Pinpoint the cell where the given text exists, returning its [x, y] midpoint coordinate. 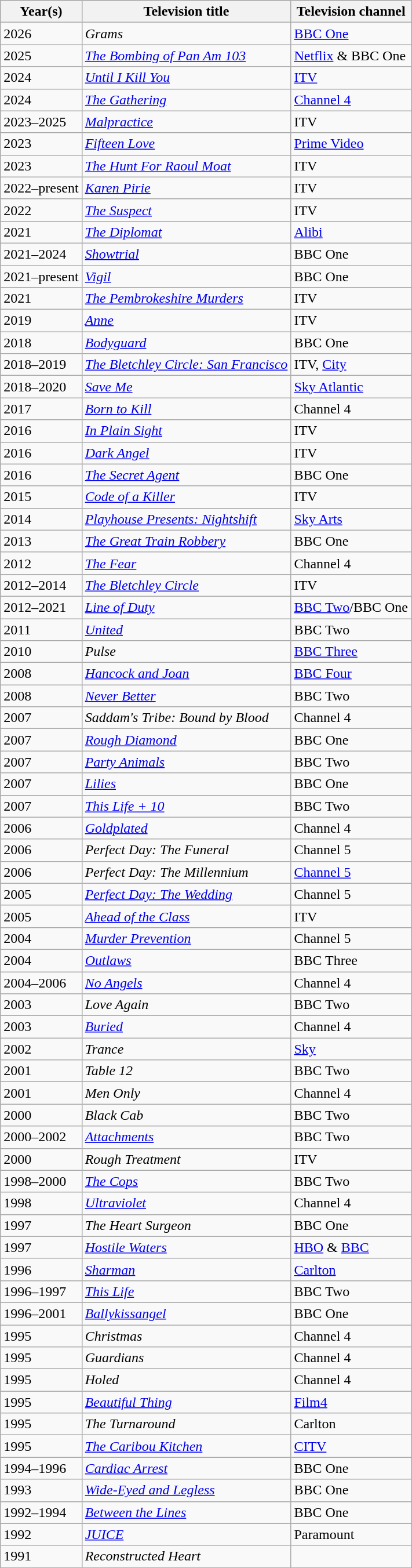
1998–2000 [41, 1181]
No Angels [187, 983]
The Secret Agent [187, 475]
The Heart Surgeon [187, 1225]
The Suspect [187, 210]
Year(s) [41, 12]
1992–1994 [41, 1512]
The Hunt For Raoul Moat [187, 166]
1994–1996 [41, 1468]
Playhouse Presents: Nightshift [187, 519]
Reconstructed Heart [187, 1556]
The Fear [187, 563]
Perfect Day: The Millennium [187, 872]
Save Me [187, 387]
Wide-Eyed and Legless [187, 1490]
2000–2002 [41, 1137]
Sky Arts [351, 519]
Hancock and Joan [187, 674]
2018–2019 [41, 365]
2014 [41, 519]
ITV, City [351, 365]
Murder Prevention [187, 938]
Television title [187, 12]
2004–2006 [41, 983]
1993 [41, 1490]
Beautiful Thing [187, 1402]
1996–2001 [41, 1313]
Sky [351, 1049]
The Great Train Robbery [187, 541]
2021–2024 [41, 254]
Perfect Day: The Funeral [187, 850]
Ahead of the Class [187, 916]
Love Again [187, 1005]
Holed [187, 1380]
Perfect Day: The Wedding [187, 894]
Grams [187, 34]
2011 [41, 629]
1991 [41, 1556]
Never Better [187, 696]
Sky Atlantic [351, 387]
Guardians [187, 1358]
2022–present [41, 188]
The Cops [187, 1181]
Netflix & BBC One [351, 56]
HBO & BBC [351, 1247]
Paramount [351, 1534]
The Turnaround [187, 1424]
Karen Pirie [187, 188]
The Pembrokeshire Murders [187, 299]
This Life [187, 1291]
2012–2014 [41, 585]
Between the Lines [187, 1512]
Television channel [351, 12]
Pulse [187, 652]
1996–1997 [41, 1291]
Prime Video [351, 144]
BBC Four [351, 674]
In Plain Sight [187, 431]
The Bletchley Circle: San Francisco [187, 365]
JUICE [187, 1534]
The Gathering [187, 100]
Attachments [187, 1137]
2026 [41, 34]
Fifteen Love [187, 144]
2012–2021 [41, 607]
Line of Duty [187, 607]
Lilies [187, 784]
Rough Treatment [187, 1159]
Bodyguard [187, 343]
The Caribou Kitchen [187, 1446]
2021–present [41, 277]
Party Animals [187, 762]
BBC Two/BBC One [351, 607]
Table 12 [187, 1071]
Buried [187, 1027]
Sharman [187, 1269]
2019 [41, 321]
2012 [41, 563]
2010 [41, 652]
Born to Kill [187, 409]
Ultraviolet [187, 1203]
The Bombing of Pan Am 103 [187, 56]
Vigil [187, 277]
The Bletchley Circle [187, 585]
1998 [41, 1203]
Black Cab [187, 1115]
United [187, 629]
1996 [41, 1269]
Men Only [187, 1093]
CITV [351, 1446]
Trance [187, 1049]
2017 [41, 409]
The Diplomat [187, 232]
2018–2020 [41, 387]
2023–2025 [41, 122]
2025 [41, 56]
Rough Diamond [187, 740]
Code of a Killer [187, 497]
This Life + 10 [187, 806]
2022 [41, 210]
Dark Angel [187, 453]
Hostile Waters [187, 1247]
Goldplated [187, 828]
2013 [41, 541]
1992 [41, 1534]
Cardiac Arrest [187, 1468]
Outlaws [187, 960]
Christmas [187, 1335]
Saddam's Tribe: Bound by Blood [187, 718]
Alibi [351, 232]
Until I Kill You [187, 78]
Showtrial [187, 254]
Anne [187, 321]
Malpractice [187, 122]
2002 [41, 1049]
Film4 [351, 1402]
Ballykissangel [187, 1313]
2018 [41, 343]
2015 [41, 497]
